Return the (X, Y) coordinate for the center point of the cell that contains the specified text.  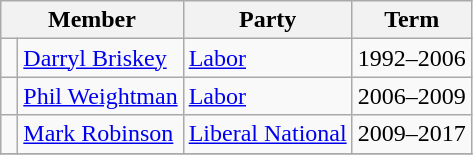
2009–2017 (412, 134)
Darryl Briskey (100, 58)
Mark Robinson (100, 134)
Member (92, 20)
2006–2009 (412, 96)
Party (268, 20)
Phil Weightman (100, 96)
Term (412, 20)
1992–2006 (412, 58)
Liberal National (268, 134)
